From the cell containing the given text, extract its center point as [X, Y] coordinate. 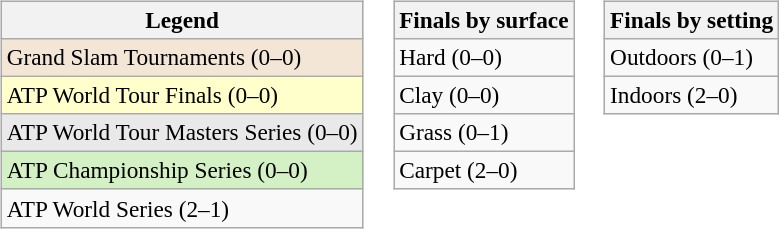
ATP World Series (2–1) [182, 208]
Finals by surface [484, 20]
Grand Slam Tournaments (0–0) [182, 57]
ATP Championship Series (0–0) [182, 171]
ATP World Tour Finals (0–0) [182, 95]
Hard (0–0) [484, 57]
Legend [182, 20]
Indoors (2–0) [692, 95]
Finals by setting [692, 20]
ATP World Tour Masters Series (0–0) [182, 133]
Outdoors (0–1) [692, 57]
Grass (0–1) [484, 133]
Carpet (2–0) [484, 171]
Clay (0–0) [484, 95]
